Return the (X, Y) coordinate for the center point of the cell that contains the specified text.  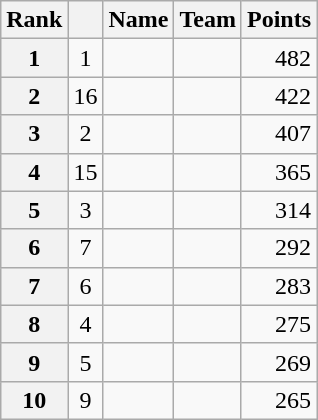
Name (138, 20)
365 (278, 172)
10 (34, 400)
275 (278, 324)
283 (278, 286)
422 (278, 96)
269 (278, 362)
Points (278, 20)
15 (86, 172)
16 (86, 96)
292 (278, 248)
Rank (34, 20)
482 (278, 58)
Team (208, 20)
314 (278, 210)
407 (278, 134)
265 (278, 400)
8 (34, 324)
